For the text-containing cell, return its midpoint in [X, Y] coordinate format. 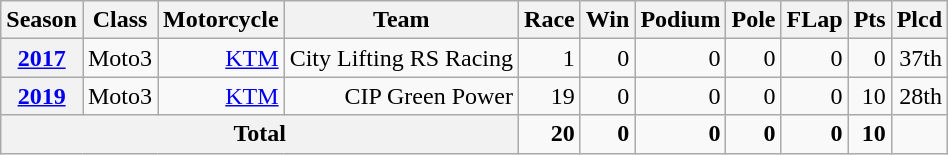
Total [260, 134]
37th [919, 58]
Motorcycle [222, 20]
28th [919, 96]
2019 [42, 96]
2017 [42, 58]
Podium [680, 20]
20 [550, 134]
Race [550, 20]
1 [550, 58]
CIP Green Power [401, 96]
City Lifting RS Racing [401, 58]
FLap [814, 20]
Season [42, 20]
19 [550, 96]
Class [120, 20]
Win [608, 20]
Pts [870, 20]
Team [401, 20]
Plcd [919, 20]
Pole [754, 20]
